Extract the [x, y] coordinate from the center of the cell holding the provided text.  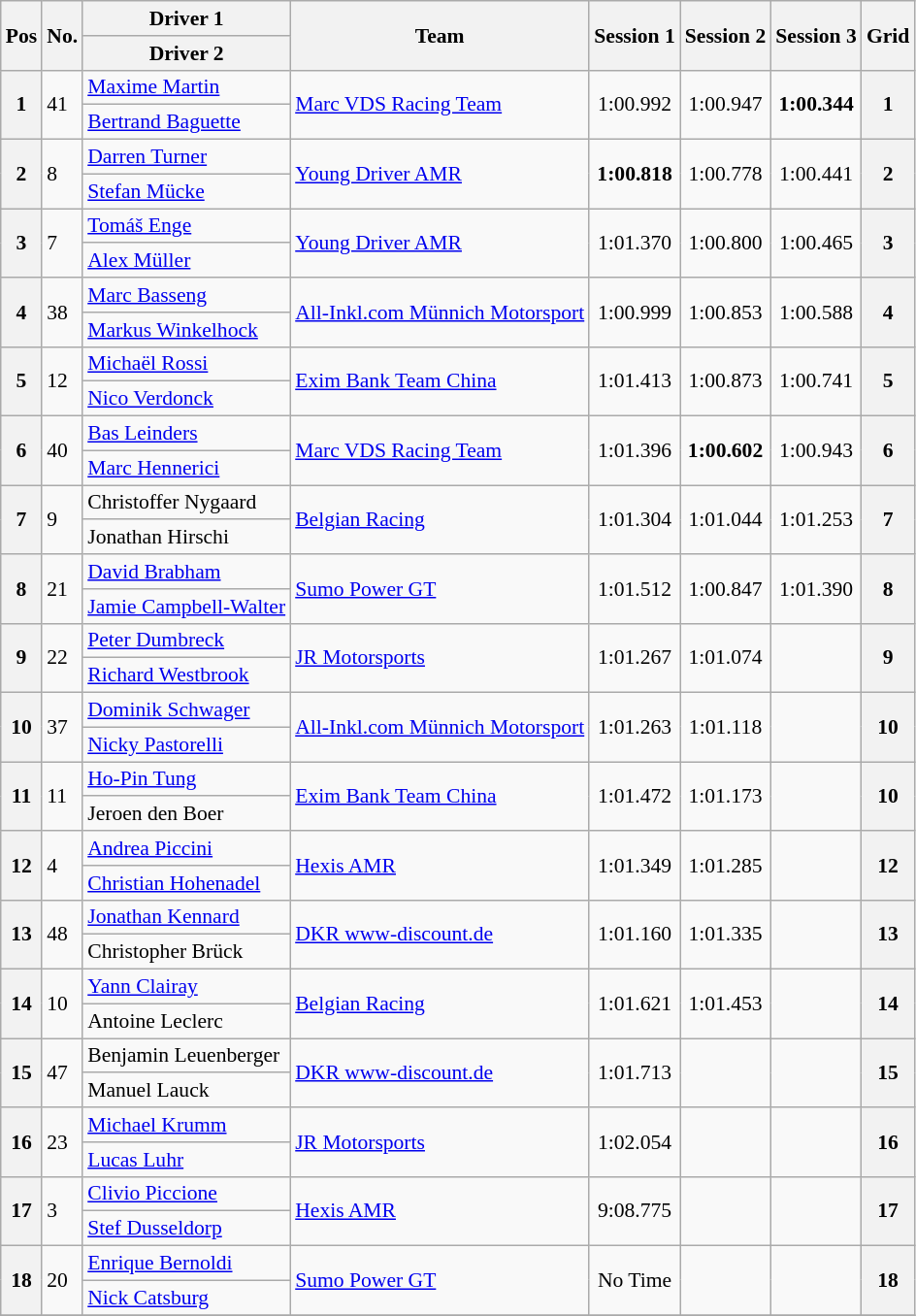
Grid [889, 35]
1:01.472 [635, 796]
No. [62, 35]
Markus Winkelhock [186, 330]
37 [62, 728]
Benjamin Leuenberger [186, 1056]
1:01.621 [635, 1003]
1:00.465 [816, 243]
1:00.800 [726, 243]
1:00.992 [635, 105]
Driver 2 [186, 53]
41 [62, 105]
Session 1 [635, 35]
Richard Westbrook [186, 675]
Pos [21, 35]
1:01.713 [635, 1073]
Jeroen den Boer [186, 814]
1:01.253 [816, 520]
48 [62, 934]
1:01.370 [635, 243]
1:02.054 [635, 1141]
Jamie Campbell-Walter [186, 607]
Lucas Luhr [186, 1160]
Jonathan Kennard [186, 917]
1:01.453 [726, 1003]
Bas Leinders [186, 434]
1:01.396 [635, 450]
Stef Dusseldorp [186, 1229]
Michaël Rossi [186, 364]
9:08.775 [635, 1211]
Nick Catsburg [186, 1298]
1:00.741 [816, 380]
1:01.173 [726, 796]
Session 3 [816, 35]
1:01.044 [726, 520]
1:00.441 [816, 175]
Dominik Schwager [186, 710]
No Time [635, 1281]
Alex Müller [186, 261]
Ho-Pin Tung [186, 779]
Session 2 [726, 35]
1:01.335 [726, 934]
Bertrand Baguette [186, 122]
Clivio Piccione [186, 1194]
Marc Basseng [186, 295]
1:00.847 [726, 588]
Enrique Bernoldi [186, 1264]
1:01.304 [635, 520]
Stefan Mücke [186, 191]
1:00.818 [635, 175]
Christopher Brück [186, 952]
22 [62, 658]
1:01.160 [635, 934]
1:00.999 [635, 313]
1:01.074 [726, 658]
Yann Clairay [186, 987]
Driver 1 [186, 18]
1:00.602 [726, 450]
1:01.413 [635, 380]
1:01.118 [726, 728]
David Brabham [186, 572]
1:01.263 [635, 728]
1:01.512 [635, 588]
1:01.285 [726, 866]
1:00.943 [816, 450]
Nico Verdonck [186, 399]
1:00.873 [726, 380]
20 [62, 1281]
1:00.947 [726, 105]
1:00.778 [726, 175]
Manuel Lauck [186, 1091]
47 [62, 1073]
Marc Hennerici [186, 468]
40 [62, 450]
Team [440, 35]
Peter Dumbreck [186, 641]
Nicky Pastorelli [186, 744]
1:00.853 [726, 313]
23 [62, 1141]
Michael Krumm [186, 1125]
1:01.267 [635, 658]
Darren Turner [186, 157]
Tomáš Enge [186, 226]
Andrea Piccini [186, 848]
38 [62, 313]
1:01.390 [816, 588]
Antoine Leclerc [186, 1021]
1:01.349 [635, 866]
21 [62, 588]
Jonathan Hirschi [186, 538]
1:00.344 [816, 105]
1:00.588 [816, 313]
Christoffer Nygaard [186, 503]
Maxime Martin [186, 87]
Christian Hohenadel [186, 883]
